Extract the [x, y] coordinate from the center of the cell holding the provided text.  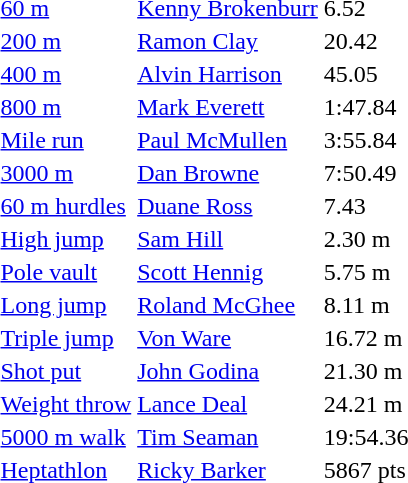
Duane Ross [228, 206]
Roland McGhee [228, 305]
Dan Browne [228, 173]
Paul McMullen [228, 140]
Scott Hennig [228, 272]
Ramon Clay [228, 41]
Alvin Harrison [228, 74]
Tim Seaman [228, 437]
Mark Everett [228, 107]
John Godina [228, 371]
Sam Hill [228, 239]
Von Ware [228, 338]
Lance Deal [228, 404]
